Identify which cell holds the provided text, then report its [X, Y] central coordinate. 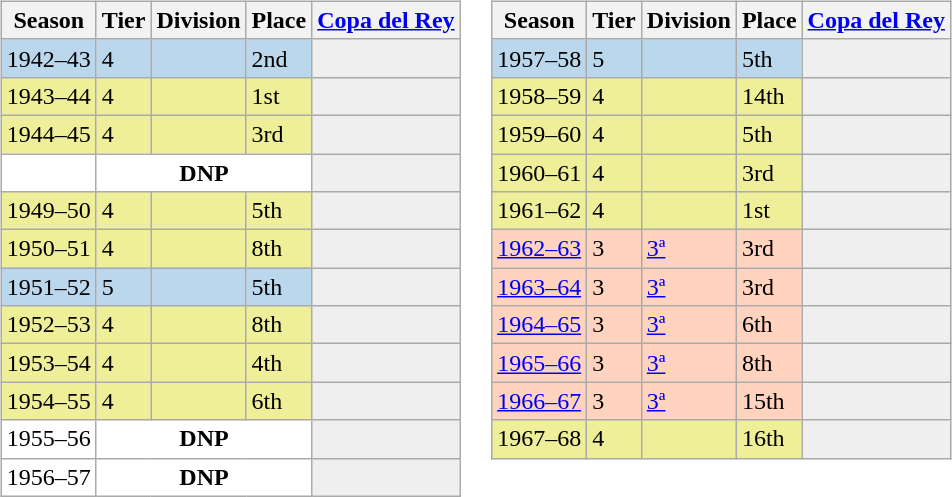
1942–43 [48, 58]
1963–64 [540, 287]
1951–52 [48, 287]
4th [279, 363]
1954–55 [48, 401]
1967–68 [540, 439]
1953–54 [48, 363]
1960–61 [540, 173]
1956–57 [48, 477]
1966–67 [540, 401]
1955–56 [48, 439]
1964–65 [540, 325]
2nd [279, 58]
15th [769, 401]
1961–62 [540, 211]
1962–63 [540, 249]
1957–58 [540, 58]
1949–50 [48, 211]
1950–51 [48, 249]
1944–45 [48, 134]
1943–44 [48, 96]
14th [769, 96]
1965–66 [540, 363]
1958–59 [540, 96]
1952–53 [48, 325]
16th [769, 439]
1959–60 [540, 134]
